For the text-containing cell, return its midpoint in [X, Y] coordinate format. 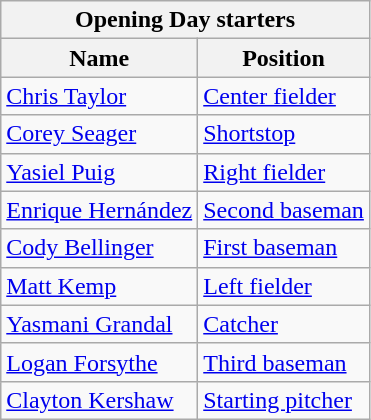
Logan Forsythe [100, 362]
Catcher [284, 324]
Position [284, 58]
Chris Taylor [100, 96]
Corey Seager [100, 134]
Clayton Kershaw [100, 400]
Cody Bellinger [100, 248]
Yasmani Grandal [100, 324]
First baseman [284, 248]
Center fielder [284, 96]
Name [100, 58]
Third baseman [284, 362]
Yasiel Puig [100, 172]
Right fielder [284, 172]
Second baseman [284, 210]
Left fielder [284, 286]
Starting pitcher [284, 400]
Matt Kemp [100, 286]
Opening Day starters [186, 20]
Shortstop [284, 134]
Enrique Hernández [100, 210]
